Return [x, y] of the center of cell containing provided text 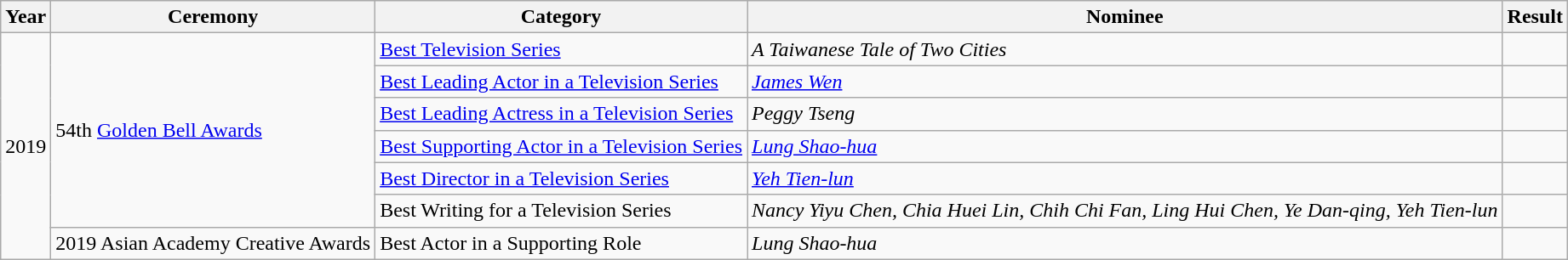
Nominee [1125, 17]
A Taiwanese Tale of Two Cities [1125, 49]
54th Golden Bell Awards [213, 130]
Result [1535, 17]
Year [26, 17]
Yeh Tien-lun [1125, 178]
Best Leading Actress in a Television Series [562, 114]
Peggy Tseng [1125, 114]
Nancy Yiyu Chen, Chia Huei Lin, Chih Chi Fan, Ling Hui Chen, Ye Dan-qing, Yeh Tien-lun [1125, 211]
2019 Asian Academy Creative Awards [213, 243]
Best Writing for a Television Series [562, 211]
Best Director in a Television Series [562, 178]
2019 [26, 146]
Ceremony [213, 17]
Category [562, 17]
Best Actor in a Supporting Role [562, 243]
Best Supporting Actor in a Television Series [562, 146]
Best Leading Actor in a Television Series [562, 82]
James Wen [1125, 82]
Best Television Series [562, 49]
